Detect which cell encompasses the target text, then output its [X, Y] center coordinate. 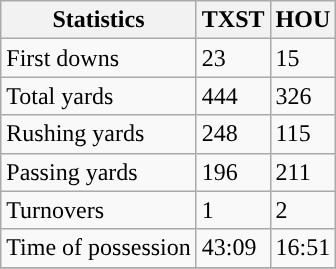
First downs [99, 58]
HOU [303, 20]
115 [303, 134]
326 [303, 96]
211 [303, 172]
Rushing yards [99, 134]
16:51 [303, 248]
2 [303, 210]
Passing yards [99, 172]
1 [233, 210]
Turnovers [99, 210]
43:09 [233, 248]
TXST [233, 20]
Time of possession [99, 248]
444 [233, 96]
Total yards [99, 96]
196 [233, 172]
Statistics [99, 20]
15 [303, 58]
248 [233, 134]
23 [233, 58]
